Return the [X, Y] coordinate for the center point of the cell that contains the specified text.  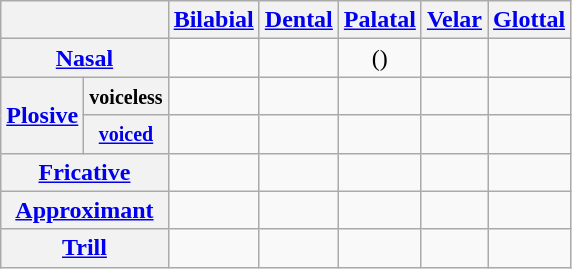
Dental [298, 20]
Plosive [42, 115]
() [380, 58]
Glottal [530, 20]
Approximant [84, 210]
Nasal [84, 58]
Palatal [380, 20]
Velar [454, 20]
Bilabial [214, 20]
voiced [126, 134]
Fricative [84, 172]
Trill [84, 248]
voiceless [126, 96]
